Provide the [X, Y] coordinate of the cell's center where the given text is located.  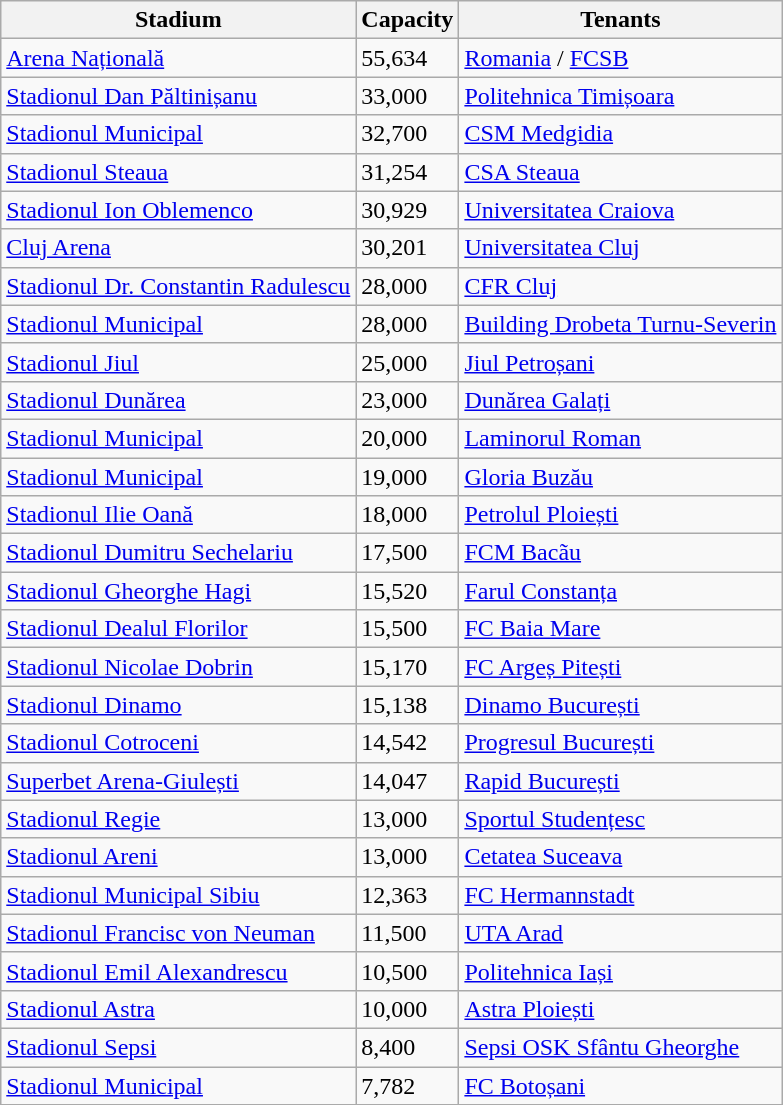
12,363 [408, 895]
Stadionul Dan Păltinișanu [178, 96]
Stadionul Dunărea [178, 400]
32,700 [408, 134]
Stadionul Ion Oblemenco [178, 210]
Universitatea Craiova [620, 210]
15,500 [408, 629]
UTA Arad [620, 933]
25,000 [408, 362]
Stadionul Dinamo [178, 705]
Stadionul Jiul [178, 362]
FCM Bacãu [620, 553]
FC Hermannstadt [620, 895]
FC Botoșani [620, 1085]
15,520 [408, 591]
Dinamo București [620, 705]
Laminorul Roman [620, 438]
FC Argeș Pitești [620, 667]
Astra Ploiești [620, 1009]
17,500 [408, 553]
15,170 [408, 667]
19,000 [408, 477]
33,000 [408, 96]
Sepsi OSK Sfântu Gheorghe [620, 1047]
10,500 [408, 971]
Cetatea Suceava [620, 857]
CSA Steaua [620, 172]
Stadionul Sepsi [178, 1047]
Stadium [178, 20]
Romania / FCSB [620, 58]
30,929 [408, 210]
Stadionul Ilie Oană [178, 515]
CSM Medgidia [620, 134]
55,634 [408, 58]
Dunărea Galați [620, 400]
14,047 [408, 781]
Building Drobeta Turnu-Severin [620, 324]
31,254 [408, 172]
30,201 [408, 248]
Progresul București [620, 743]
Farul Constanța [620, 591]
Stadionul Astra [178, 1009]
Stadionul Regie [178, 819]
Stadionul Francisc von Neuman [178, 933]
Gloria Buzău [620, 477]
Stadionul Municipal Sibiu [178, 895]
Superbet Arena-Giulești [178, 781]
CFR Cluj [620, 286]
Capacity [408, 20]
Petrolul Ploiești [620, 515]
FC Baia Mare [620, 629]
Stadionul Steaua [178, 172]
Politehnica Iași [620, 971]
Sportul Studențesc [620, 819]
10,000 [408, 1009]
Universitatea Cluj [620, 248]
23,000 [408, 400]
Stadionul Dr. Constantin Radulescu [178, 286]
Stadionul Dumitru Sechelariu [178, 553]
Jiul Petroșani [620, 362]
7,782 [408, 1085]
8,400 [408, 1047]
Politehnica Timișoara [620, 96]
Tenants [620, 20]
11,500 [408, 933]
14,542 [408, 743]
15,138 [408, 705]
Stadionul Areni [178, 857]
Stadionul Emil Alexandrescu [178, 971]
Stadionul Dealul Florilor [178, 629]
Rapid București [620, 781]
20,000 [408, 438]
Stadionul Nicolae Dobrin [178, 667]
Stadionul Gheorghe Hagi [178, 591]
Cluj Arena [178, 248]
Stadionul Cotroceni [178, 743]
Arena Națională [178, 58]
18,000 [408, 515]
